Output the [X, Y] coordinate of the center of the cell containing the given text.  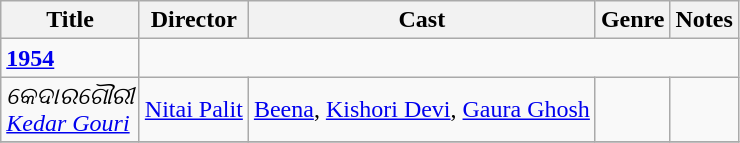
Cast [422, 20]
Beena, Kishori Devi, Gaura Ghosh [422, 110]
Nitai Palit [194, 110]
କେଦାରଗୌରୀKedar Gouri [70, 110]
1954 [70, 58]
Director [194, 20]
Notes [704, 20]
Genre [632, 20]
Title [70, 20]
